Output the [X, Y] coordinate of the center of the cell containing the given text.  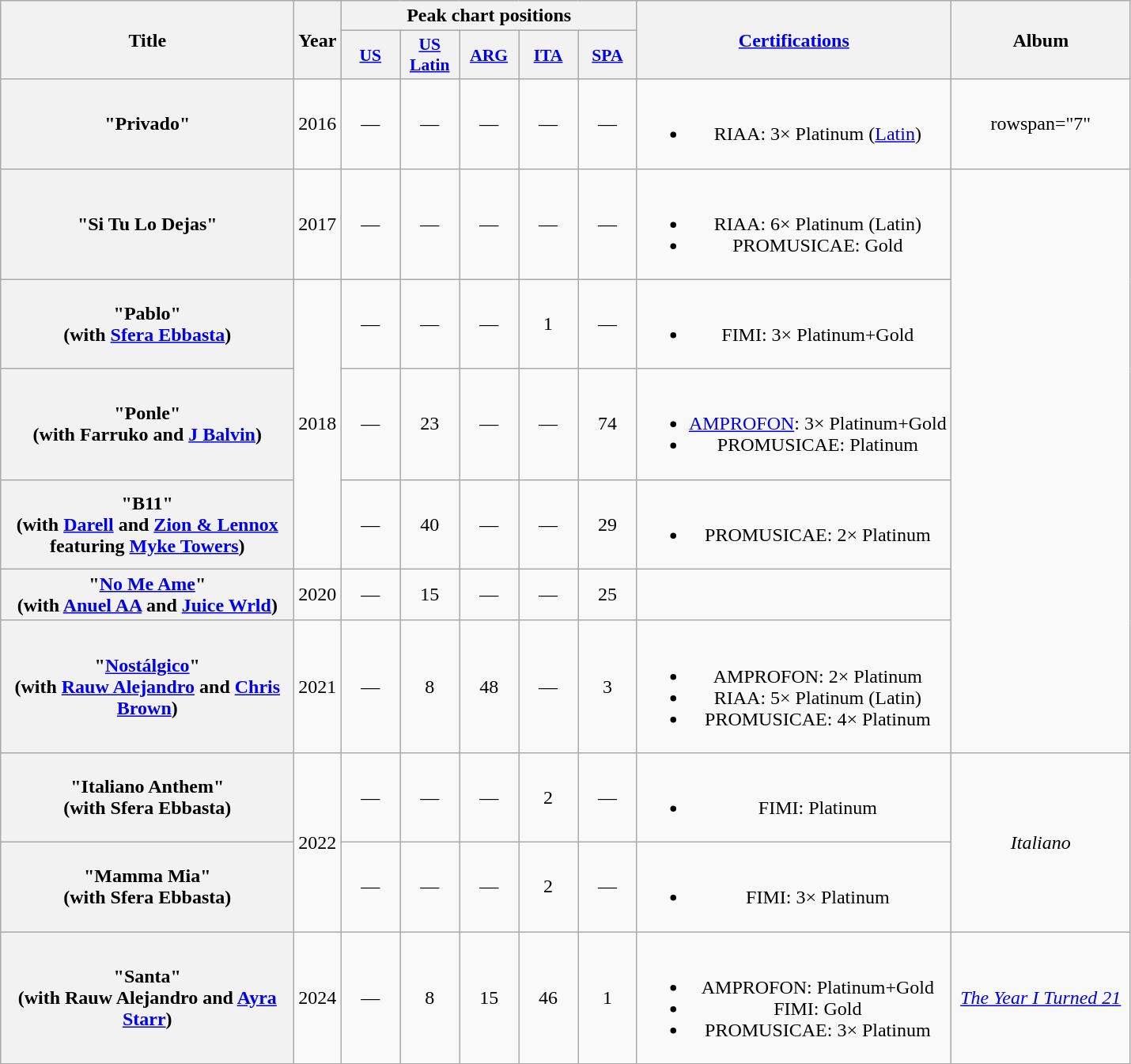
"Nostálgico"(with Rauw Alejandro and Chris Brown) [147, 687]
"No Me Ame"(with Anuel AA and Juice Wrld) [147, 595]
ARG [489, 55]
"Pablo"(with Sfera Ebbasta) [147, 324]
RIAA: 3× Platinum (Latin) [794, 123]
"Si Tu Lo Dejas" [147, 224]
2020 [318, 595]
2017 [318, 224]
Year [318, 40]
"Santa"(with Rauw Alejandro and Ayra Starr) [147, 998]
Certifications [794, 40]
ITA [549, 55]
74 [607, 424]
48 [489, 687]
2018 [318, 424]
2024 [318, 998]
2016 [318, 123]
AMPROFON: 3× Platinum+GoldPROMUSICAE: Platinum [794, 424]
RIAA: 6× Platinum (Latin)PROMUSICAE: Gold [794, 224]
Album [1041, 40]
Italiano [1041, 842]
FIMI: 3× Platinum [794, 886]
The Year I Turned 21 [1041, 998]
2021 [318, 687]
"Privado" [147, 123]
25 [607, 595]
PROMUSICAE: 2× Platinum [794, 524]
AMPROFON: Platinum+GoldFIMI: GoldPROMUSICAE: 3× Platinum [794, 998]
Title [147, 40]
US [370, 55]
SPA [607, 55]
40 [430, 524]
rowspan="7" [1041, 123]
"Mamma Mia"(with Sfera Ebbasta) [147, 886]
USLatin [430, 55]
FIMI: 3× Platinum+Gold [794, 324]
"Ponle"(with Farruko and J Balvin) [147, 424]
23 [430, 424]
Peak chart positions [489, 16]
FIMI: Platinum [794, 797]
46 [549, 998]
2022 [318, 842]
AMPROFON: 2× PlatinumRIAA: 5× Platinum (Latin)PROMUSICAE: 4× Platinum [794, 687]
"B11"(with Darell and Zion & Lennox featuring Myke Towers) [147, 524]
"Italiano Anthem"(with Sfera Ebbasta) [147, 797]
3 [607, 687]
29 [607, 524]
